Scan for the cell matching the given text and deliver its [X, Y] coordinate at center. 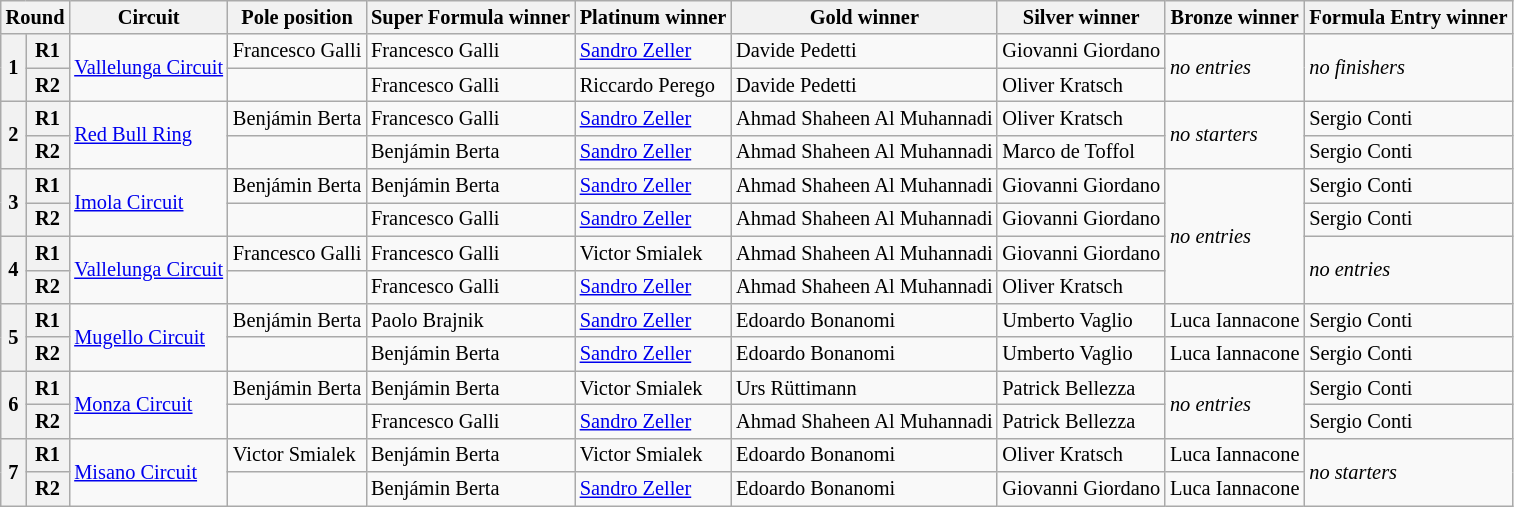
6 [14, 404]
Platinum winner [653, 17]
Gold winner [864, 17]
Super Formula winner [470, 17]
4 [14, 270]
7 [14, 472]
Urs Rüttimann [864, 388]
Monza Circuit [148, 404]
Circuit [148, 17]
Misano Circuit [148, 472]
Red Bull Ring [148, 134]
5 [14, 336]
Riccardo Perego [653, 85]
Paolo Brajnik [470, 320]
2 [14, 134]
Bronze winner [1234, 17]
Round [36, 17]
Formula Entry winner [1408, 17]
Marco de Toffol [1081, 152]
no finishers [1408, 68]
3 [14, 202]
Mugello Circuit [148, 336]
Imola Circuit [148, 202]
Pole position [297, 17]
1 [14, 68]
Silver winner [1081, 17]
